Extract the (x, y) coordinate from the center of the cell holding the provided text.  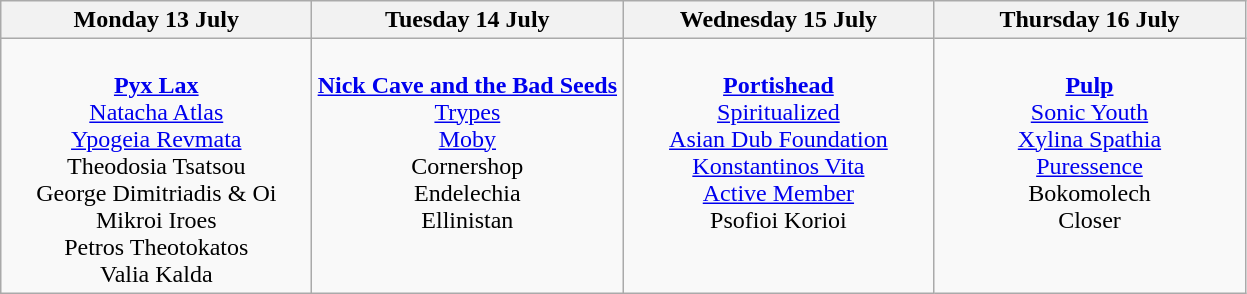
Monday 13 July (156, 20)
Pulp Sonic Youth Xylina Spathia Puressence Bokomolech Closer (1090, 166)
Pyx Lax Natacha Atlas Ypogeia Revmata Theodosia Tsatsou George Dimitriadis & Oi Mikroi Iroes Petros Theotokatos Valia Kalda (156, 166)
Tuesday 14 July (468, 20)
Thursday 16 July (1090, 20)
Nick Cave and the Bad Seeds Trypes Moby Cornershop Endelechia Ellinistan (468, 166)
Wednesday 15 July (778, 20)
Portishead Spiritualized Asian Dub Foundation Konstantinos Vita Active Member Psofioi Korioi (778, 166)
